Scan for the cell matching the given text and deliver its [X, Y] coordinate at center. 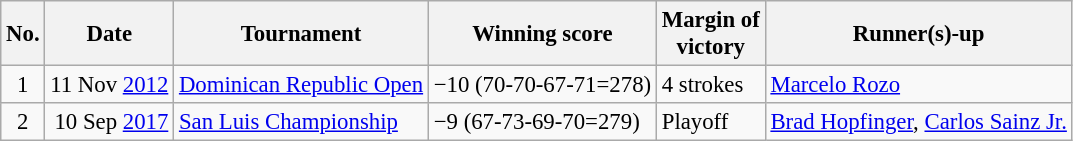
Margin ofvictory [710, 34]
−9 (67-73-69-70=279) [542, 122]
10 Sep 2017 [110, 122]
Dominican Republic Open [302, 85]
Brad Hopfinger, Carlos Sainz Jr. [918, 122]
Marcelo Rozo [918, 85]
Runner(s)-up [918, 34]
Playoff [710, 122]
11 Nov 2012 [110, 85]
4 strokes [710, 85]
Tournament [302, 34]
−10 (70-70-67-71=278) [542, 85]
2 [23, 122]
Date [110, 34]
No. [23, 34]
1 [23, 85]
San Luis Championship [302, 122]
Winning score [542, 34]
